Capture the cell that displays the provided text and extract its (X, Y) central coordinate. 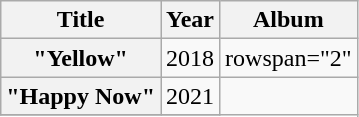
2018 (190, 58)
Album (289, 20)
"Yellow" (81, 58)
Year (190, 20)
"Happy Now" (81, 96)
rowspan="2" (289, 58)
Title (81, 20)
2021 (190, 96)
